Extract the (X, Y) coordinate from the center of the cell holding the provided text.  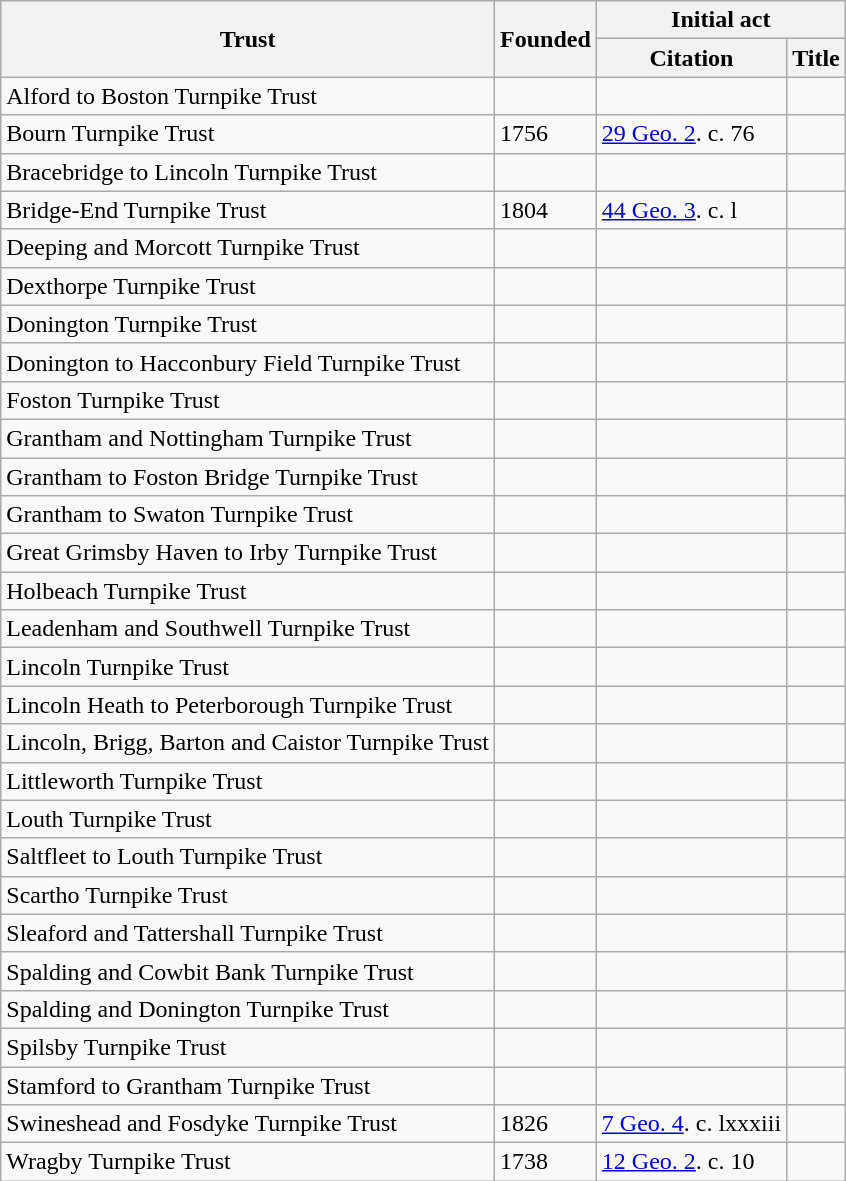
7 Geo. 4. c. lxxxiii (691, 1124)
Deeping and Morcott Turnpike Trust (248, 248)
Sleaford and Tattershall Turnpike Trust (248, 933)
Grantham to Foston Bridge Turnpike Trust (248, 477)
1804 (546, 210)
Alford to Boston Turnpike Trust (248, 96)
Spalding and Donington Turnpike Trust (248, 1009)
Wragby Turnpike Trust (248, 1162)
Title (816, 58)
Dexthorpe Turnpike Trust (248, 286)
12 Geo. 2. c. 10 (691, 1162)
Leadenham and Southwell Turnpike Trust (248, 629)
Stamford to Grantham Turnpike Trust (248, 1085)
1738 (546, 1162)
Foston Turnpike Trust (248, 400)
Great Grimsby Haven to Irby Turnpike Trust (248, 553)
Founded (546, 39)
Donington to Hacconbury Field Turnpike Trust (248, 362)
Lincoln Turnpike Trust (248, 667)
Lincoln, Brigg, Barton and Caistor Turnpike Trust (248, 743)
Grantham and Nottingham Turnpike Trust (248, 438)
Grantham to Swaton Turnpike Trust (248, 515)
Louth Turnpike Trust (248, 819)
Swineshead and Fosdyke Turnpike Trust (248, 1124)
Spilsby Turnpike Trust (248, 1047)
Trust (248, 39)
Initial act (720, 20)
Saltfleet to Louth Turnpike Trust (248, 857)
Scartho Turnpike Trust (248, 895)
29 Geo. 2. c. 76 (691, 134)
Holbeach Turnpike Trust (248, 591)
Bourn Turnpike Trust (248, 134)
Donington Turnpike Trust (248, 324)
Spalding and Cowbit Bank Turnpike Trust (248, 971)
1826 (546, 1124)
44 Geo. 3. c. l (691, 210)
Citation (691, 58)
1756 (546, 134)
Bracebridge to Lincoln Turnpike Trust (248, 172)
Bridge-End Turnpike Trust (248, 210)
Lincoln Heath to Peterborough Turnpike Trust (248, 705)
Littleworth Turnpike Trust (248, 781)
